Scan for the cell matching the given text and deliver its (x, y) coordinate at center. 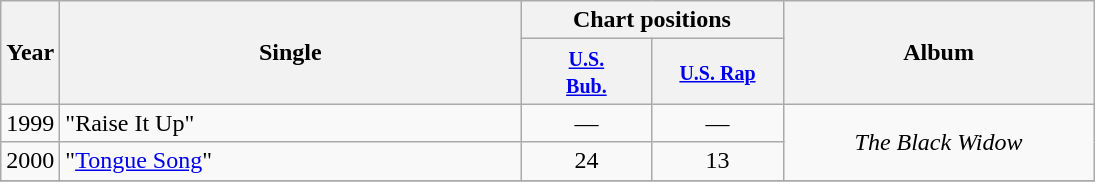
"Raise It Up" (290, 123)
U.S. Rap (718, 72)
Album (938, 52)
The Black Widow (938, 142)
Single (290, 52)
Chart positions (652, 20)
Year (30, 52)
1999 (30, 123)
13 (718, 161)
"Tongue Song" (290, 161)
U.S.Bub. (586, 72)
24 (586, 161)
2000 (30, 161)
